Determine the [X, Y] coordinate at the center of the cell enclosing the given text.  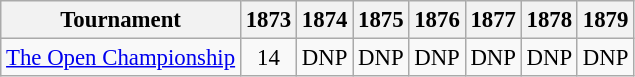
14 [268, 58]
1875 [381, 20]
1877 [493, 20]
1873 [268, 20]
The Open Championship [121, 58]
1874 [325, 20]
1878 [549, 20]
Tournament [121, 20]
1876 [437, 20]
1879 [605, 20]
